Locate the cell with the specified text and output its [x, y] center coordinate. 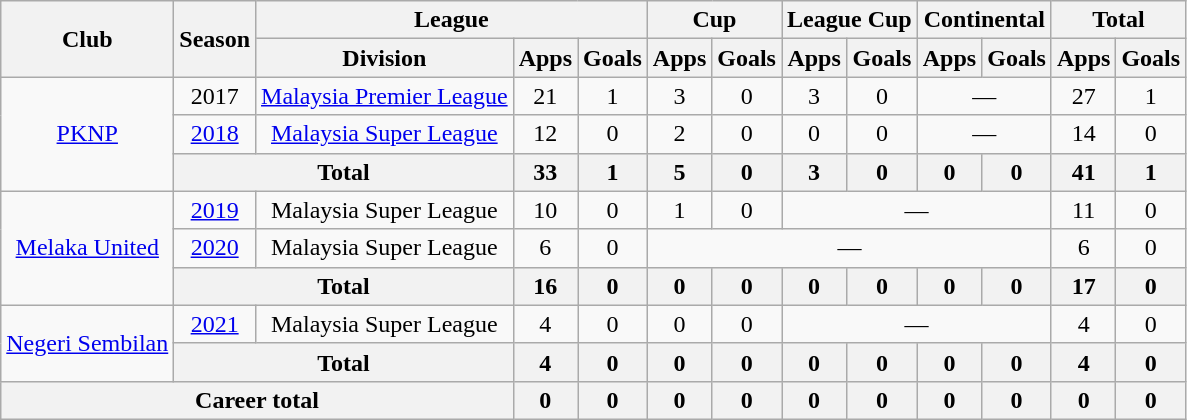
27 [1083, 96]
Division [385, 58]
Career total [257, 400]
11 [1083, 210]
2020 [215, 248]
41 [1083, 172]
League [452, 20]
16 [545, 286]
Malaysia Premier League [385, 96]
2021 [215, 324]
2019 [215, 210]
10 [545, 210]
14 [1083, 134]
2017 [215, 96]
17 [1083, 286]
12 [545, 134]
2 [679, 134]
PKNP [88, 134]
21 [545, 96]
Cup [714, 20]
2018 [215, 134]
Melaka United [88, 248]
5 [679, 172]
33 [545, 172]
Club [88, 39]
Negeri Sembilan [88, 343]
Season [215, 39]
League Cup [850, 20]
Continental [984, 20]
